Return (X, Y) of the center of cell containing provided text 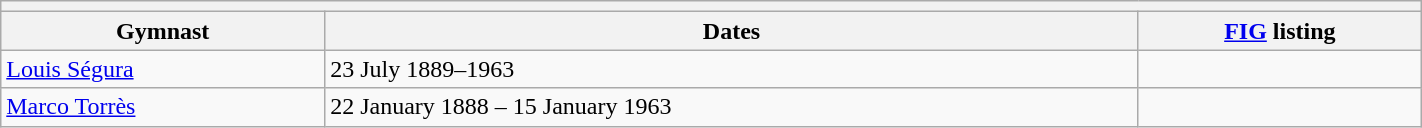
Dates (732, 31)
Louis Ségura (163, 69)
FIG listing (1280, 31)
Gymnast (163, 31)
22 January 1888 – 15 January 1963 (732, 107)
Marco Torrès (163, 107)
23 July 1889–1963 (732, 69)
